Return (x, y) of the center of cell containing provided text 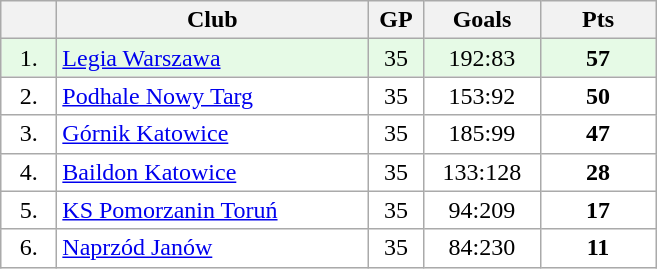
GP (396, 20)
153:92 (482, 96)
5. (29, 210)
Pts (598, 20)
3. (29, 134)
17 (598, 210)
2. (29, 96)
50 (598, 96)
185:99 (482, 134)
4. (29, 172)
11 (598, 248)
Legia Warszawa (212, 58)
Górnik Katowice (212, 134)
192:83 (482, 58)
133:128 (482, 172)
KS Pomorzanin Toruń (212, 210)
28 (598, 172)
Podhale Nowy Targ (212, 96)
1. (29, 58)
Goals (482, 20)
Baildon Katowice (212, 172)
6. (29, 248)
Club (212, 20)
57 (598, 58)
94:209 (482, 210)
84:230 (482, 248)
Naprzód Janów (212, 248)
47 (598, 134)
